Detect which cell encompasses the target text, then output its [x, y] center coordinate. 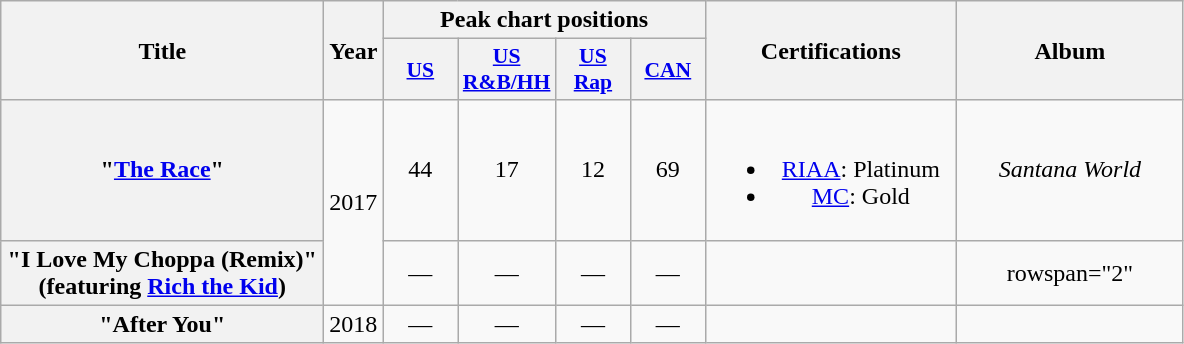
"I Love My Choppa (Remix)"(featuring Rich the Kid) [162, 272]
2018 [354, 324]
Santana World [1070, 170]
US [420, 70]
44 [420, 170]
69 [668, 170]
Title [162, 50]
Peak chart positions [544, 20]
USRap [592, 70]
RIAA: PlatinumMC: Gold [830, 170]
CAN [668, 70]
Certifications [830, 50]
Album [1070, 50]
12 [592, 170]
17 [507, 170]
2017 [354, 202]
"After You" [162, 324]
rowspan="2" [1070, 272]
"The Race" [162, 170]
Year [354, 50]
USR&B/HH [507, 70]
